Find where the given text appears and provide that cell's center as [x, y] coordinate. 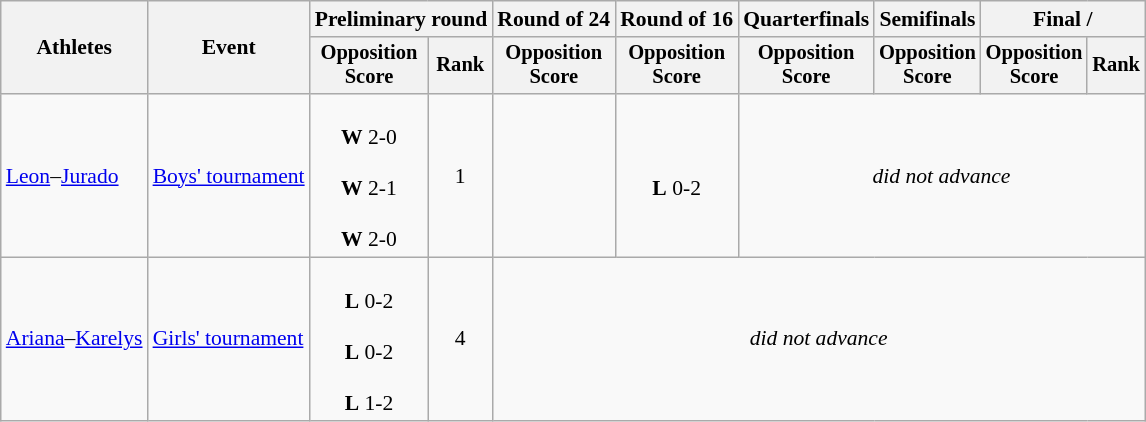
W 2-0 W 2-1 W 2-0 [370, 176]
Athletes [74, 48]
Semifinals [928, 19]
Round of 16 [676, 19]
4 [460, 340]
Preliminary round [402, 19]
Round of 24 [554, 19]
1 [460, 176]
L 0-2 [676, 176]
Boys' tournament [229, 176]
Leon–Jurado [74, 176]
Girls' tournament [229, 340]
Final / [1063, 19]
Event [229, 48]
L 0-2 L 0-2 L 1-2 [370, 340]
Ariana–Karelys [74, 340]
Quarterfinals [806, 19]
